Output the (X, Y) coordinate of the center of the cell containing the given text.  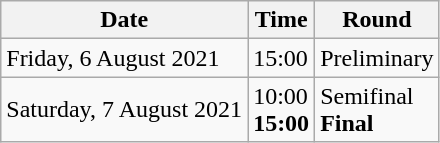
Friday, 6 August 2021 (124, 58)
Saturday, 7 August 2021 (124, 110)
SemifinalFinal (377, 110)
15:00 (282, 58)
Round (377, 20)
Time (282, 20)
10:0015:00 (282, 110)
Preliminary (377, 58)
Date (124, 20)
